Capture the cell that displays the provided text and extract its (x, y) central coordinate. 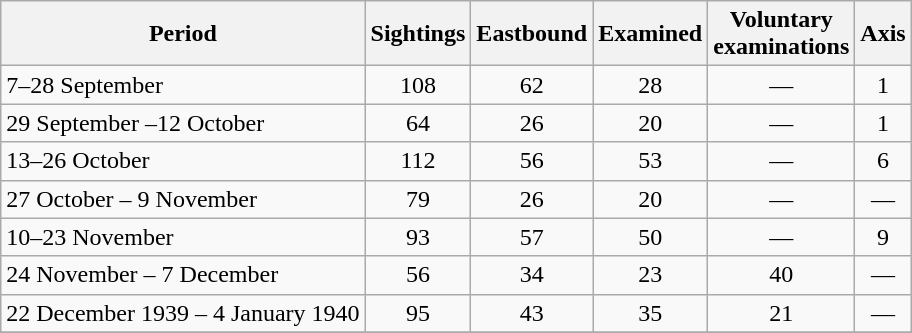
24 November – 7 December (183, 275)
Period (183, 34)
Examined (650, 34)
6 (883, 161)
40 (782, 275)
57 (532, 237)
93 (418, 237)
Voluntaryexaminations (782, 34)
9 (883, 237)
112 (418, 161)
21 (782, 313)
79 (418, 199)
43 (532, 313)
27 October – 9 November (183, 199)
108 (418, 85)
Eastbound (532, 34)
13–26 October (183, 161)
10–23 November (183, 237)
50 (650, 237)
53 (650, 161)
34 (532, 275)
23 (650, 275)
7–28 September (183, 85)
29 September –12 October (183, 123)
22 December 1939 – 4 January 1940 (183, 313)
62 (532, 85)
28 (650, 85)
95 (418, 313)
Axis (883, 34)
Sightings (418, 34)
35 (650, 313)
64 (418, 123)
